Find where the given text appears and provide that cell's center as (x, y) coordinate. 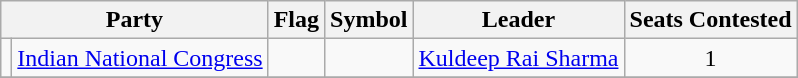
1 (710, 58)
Flag (296, 20)
Seats Contested (710, 20)
Symbol (369, 20)
Indian National Congress (140, 58)
Kuldeep Rai Sharma (518, 58)
Party (134, 20)
Leader (518, 20)
